Determine the (X, Y) coordinate at the center of the cell enclosing the given text.  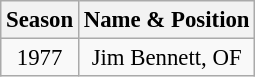
1977 (40, 58)
Season (40, 20)
Name & Position (166, 20)
Jim Bennett, OF (166, 58)
